For the text-containing cell, return its midpoint in [x, y] coordinate format. 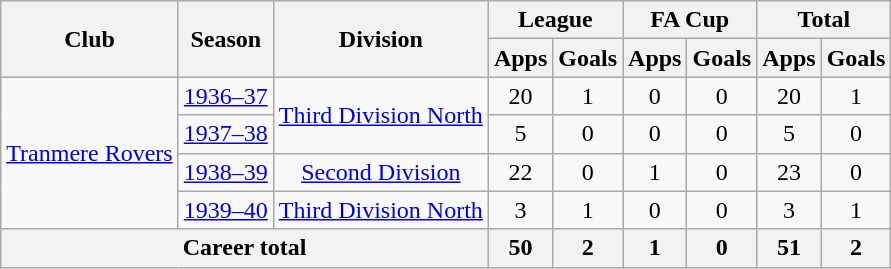
1936–37 [226, 96]
Career total [245, 248]
1939–40 [226, 210]
Division [380, 39]
50 [520, 248]
1937–38 [226, 134]
Season [226, 39]
22 [520, 172]
FA Cup [690, 20]
Tranmere Rovers [90, 153]
23 [789, 172]
Club [90, 39]
League [555, 20]
51 [789, 248]
1938–39 [226, 172]
Second Division [380, 172]
Total [824, 20]
